Locate the cell with the specified text and output its (X, Y) center coordinate. 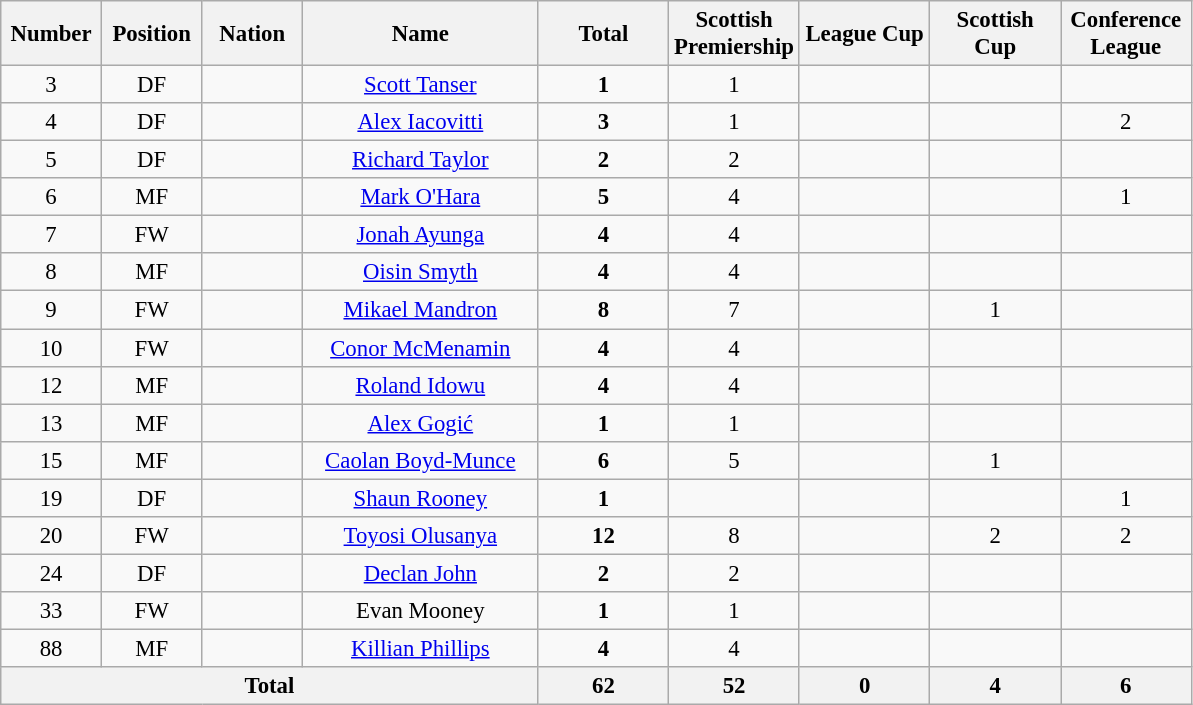
Declan John (421, 573)
League Cup (864, 34)
9 (52, 310)
Evan Mooney (421, 611)
24 (52, 573)
Mikael Mandron (421, 310)
88 (52, 648)
52 (734, 686)
Alex Iacovitti (421, 122)
Scottish Premiership (734, 34)
Roland Idowu (421, 385)
Name (421, 34)
62 (604, 686)
15 (52, 460)
19 (52, 498)
Scottish Cup (996, 34)
Toyosi Olusanya (421, 536)
Conference League (1126, 34)
Richard Taylor (421, 160)
Conor McMenamin (421, 348)
Nation (252, 34)
13 (52, 423)
10 (52, 348)
0 (864, 686)
Mark O'Hara (421, 197)
Alex Gogić (421, 423)
20 (52, 536)
Number (52, 34)
Caolan Boyd-Munce (421, 460)
Jonah Ayunga (421, 235)
33 (52, 611)
Shaun Rooney (421, 498)
Oisin Smyth (421, 273)
Position (152, 34)
Killian Phillips (421, 648)
Scott Tanser (421, 85)
